Detect which cell encompasses the target text, then output its [X, Y] center coordinate. 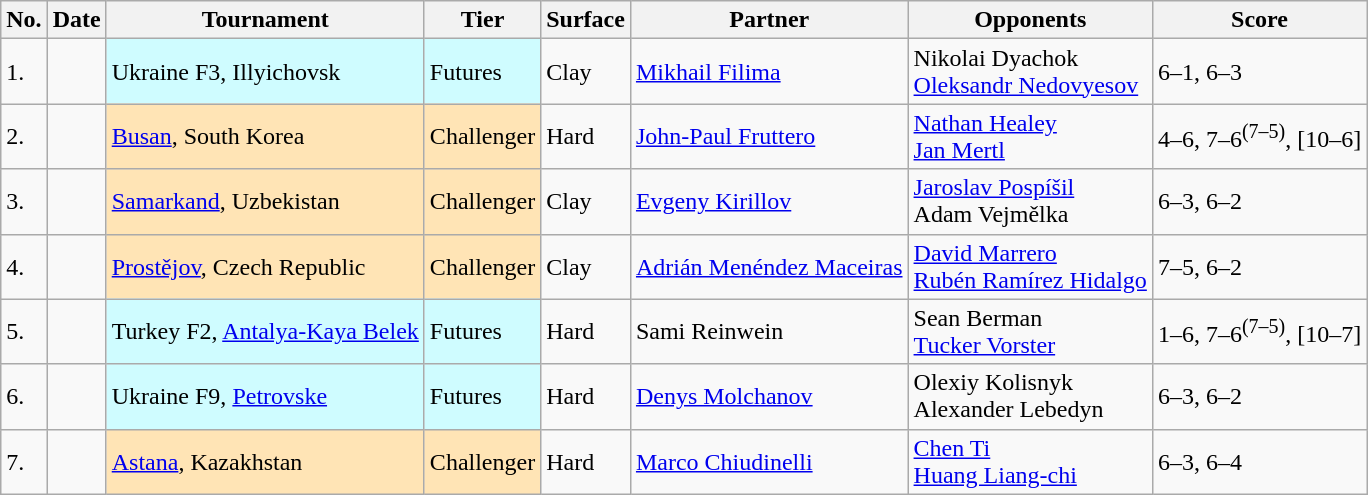
David Marrero Rubén Ramírez Hidalgo [1030, 266]
Samarkand, Uzbekistan [265, 202]
Nathan Healey Jan Mertl [1030, 136]
Chen Ti Huang Liang-chi [1030, 462]
No. [24, 20]
Astana, Kazakhstan [265, 462]
Marco Chiudinelli [769, 462]
2. [24, 136]
Jaroslav Pospíšil Adam Vejmělka [1030, 202]
Tournament [265, 20]
Turkey F2, Antalya-Kaya Belek [265, 332]
Mikhail Filima [769, 72]
Busan, South Korea [265, 136]
Tier [482, 20]
6–1, 6–3 [1259, 72]
6. [24, 396]
1. [24, 72]
Adrián Menéndez Maceiras [769, 266]
5. [24, 332]
7–5, 6–2 [1259, 266]
6–3, 6–4 [1259, 462]
4–6, 7–6(7–5), [10–6] [1259, 136]
Ukraine F9, Petrovske [265, 396]
3. [24, 202]
Sami Reinwein [769, 332]
7. [24, 462]
1–6, 7–6(7–5), [10–7] [1259, 332]
Partner [769, 20]
Sean Berman Tucker Vorster [1030, 332]
Ukraine F3, Illyichovsk [265, 72]
4. [24, 266]
Evgeny Kirillov [769, 202]
Opponents [1030, 20]
John-Paul Fruttero [769, 136]
Score [1259, 20]
Nikolai Dyachok Oleksandr Nedovyesov [1030, 72]
Date [76, 20]
Surface [586, 20]
Prostějov, Czech Republic [265, 266]
Denys Molchanov [769, 396]
Olexiy KolisnykAlexander Lebedyn [1030, 396]
